Identify which cell holds the provided text, then report its (X, Y) central coordinate. 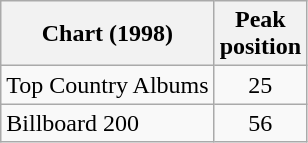
Peakposition (260, 34)
25 (260, 85)
56 (260, 123)
Top Country Albums (108, 85)
Billboard 200 (108, 123)
Chart (1998) (108, 34)
